Return the [x, y] coordinate for the center point of the cell that contains the specified text.  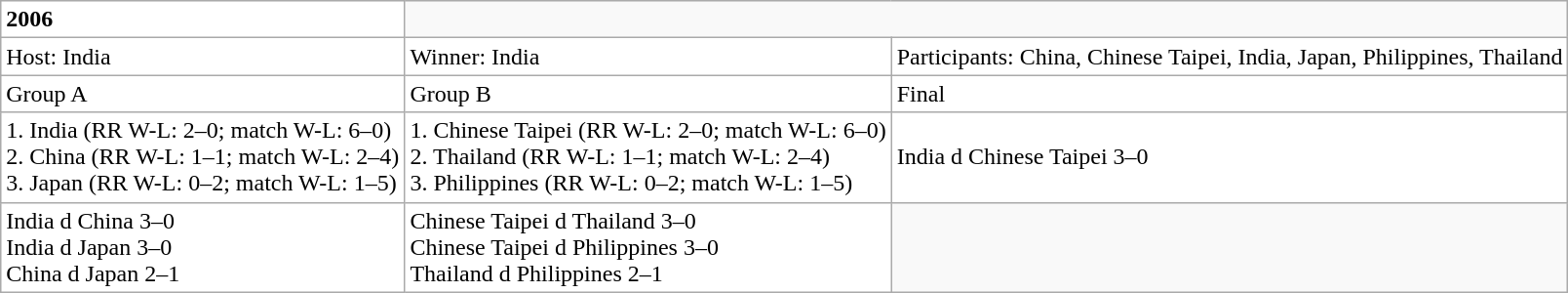
1. Chinese Taipei (RR W-L: 2–0; match W-L: 6–0)2. Thailand (RR W-L: 1–1; match W-L: 2–4)3. Philippines (RR W-L: 0–2; match W-L: 1–5) [647, 157]
Winner: India [647, 57]
Group A [203, 94]
1. India (RR W-L: 2–0; match W-L: 6–0)2. China (RR W-L: 1–1; match W-L: 2–4)3. Japan (RR W-L: 0–2; match W-L: 1–5) [203, 157]
Host: India [203, 57]
India d China 3–0India d Japan 3–0China d Japan 2–1 [203, 247]
Final [1230, 94]
Participants: China, Chinese Taipei, India, Japan, Philippines, Thailand [1230, 57]
Group B [647, 94]
2006 [203, 20]
Chinese Taipei d Thailand 3–0Chinese Taipei d Philippines 3–0Thailand d Philippines 2–1 [647, 247]
India d Chinese Taipei 3–0 [1230, 157]
